Provide the [X, Y] coordinate of the cell's center where the given text is located.  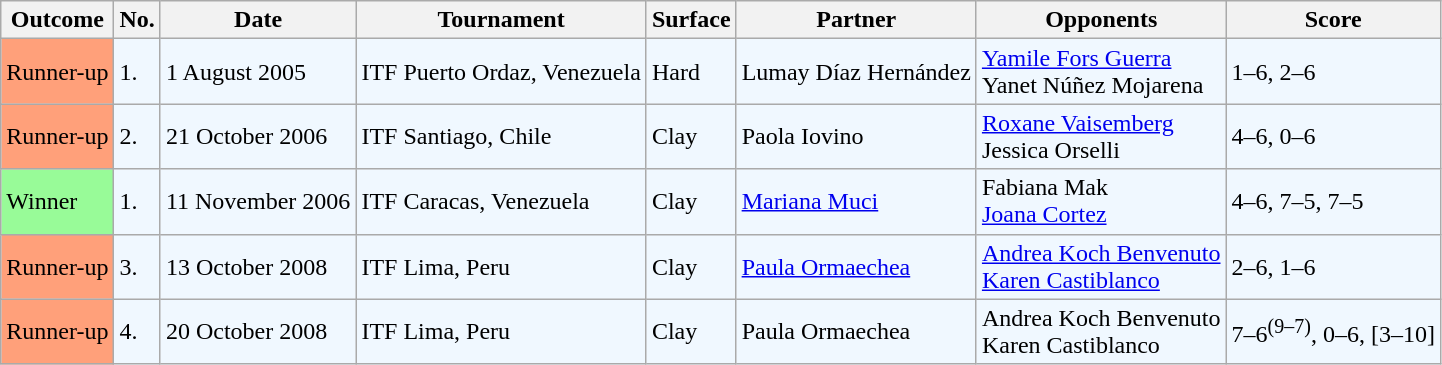
Score [1333, 20]
Partner [856, 20]
4. [137, 332]
Opponents [1101, 20]
Winner [58, 202]
Date [258, 20]
ITF Santiago, Chile [502, 136]
11 November 2006 [258, 202]
Outcome [58, 20]
Paola Iovino [856, 136]
Yamile Fors Guerra Yanet Núñez Mojarena [1101, 72]
ITF Puerto Ordaz, Venezuela [502, 72]
2–6, 1–6 [1333, 266]
7–6(9–7), 0–6, [3–10] [1333, 332]
Tournament [502, 20]
4–6, 0–6 [1333, 136]
No. [137, 20]
20 October 2008 [258, 332]
Fabiana Mak Joana Cortez [1101, 202]
2. [137, 136]
13 October 2008 [258, 266]
Hard [691, 72]
21 October 2006 [258, 136]
1 August 2005 [258, 72]
3. [137, 266]
Mariana Muci [856, 202]
Roxane Vaisemberg Jessica Orselli [1101, 136]
ITF Caracas, Venezuela [502, 202]
Lumay Díaz Hernández [856, 72]
4–6, 7–5, 7–5 [1333, 202]
1–6, 2–6 [1333, 72]
Surface [691, 20]
